Locate the cell with the specified text and output its [X, Y] center coordinate. 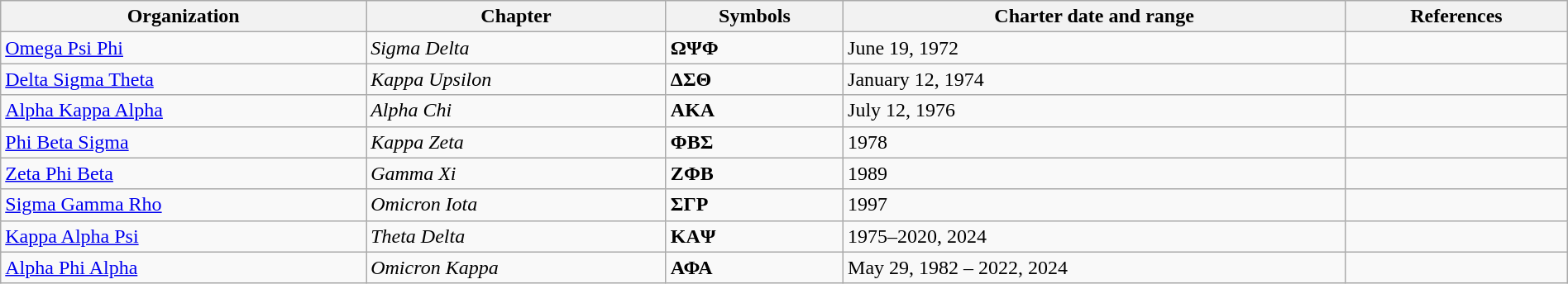
Theta Delta [516, 236]
ΣΓΡ [754, 205]
July 12, 1976 [1095, 111]
ΑΦΑ [754, 267]
1997 [1095, 205]
Sigma Gamma Rho [184, 205]
Phi Beta Sigma [184, 142]
ΔΣΘ [754, 79]
June 19, 1972 [1095, 48]
Kappa Zeta [516, 142]
Chapter [516, 17]
References [1457, 17]
ΦΒΣ [754, 142]
1975–2020, 2024 [1095, 236]
Delta Sigma Theta [184, 79]
Alpha Phi Alpha [184, 267]
ΚΑΨ [754, 236]
May 29, 1982 – 2022, 2024 [1095, 267]
January 12, 1974 [1095, 79]
Symbols [754, 17]
1978 [1095, 142]
Gamma Xi [516, 173]
Zeta Phi Beta [184, 173]
Omicron Kappa [516, 267]
Sigma Delta [516, 48]
Omega Psi Phi [184, 48]
ΖΦΒ [754, 173]
Kappa Upsilon [516, 79]
Charter date and range [1095, 17]
ΩΨΦ [754, 48]
1989 [1095, 173]
Kappa Alpha Psi [184, 236]
Omicron Iota [516, 205]
ΑΚΑ [754, 111]
Organization [184, 17]
Alpha Kappa Alpha [184, 111]
Alpha Chi [516, 111]
